Identify which cell holds the provided text, then report its (X, Y) central coordinate. 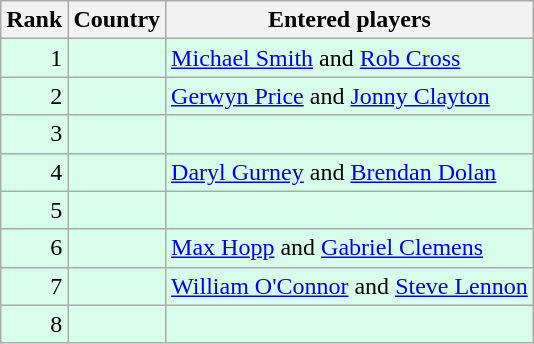
Gerwyn Price and Jonny Clayton (350, 96)
William O'Connor and Steve Lennon (350, 286)
1 (34, 58)
Michael Smith and Rob Cross (350, 58)
8 (34, 324)
Rank (34, 20)
6 (34, 248)
Entered players (350, 20)
5 (34, 210)
3 (34, 134)
Max Hopp and Gabriel Clemens (350, 248)
Country (117, 20)
2 (34, 96)
Daryl Gurney and Brendan Dolan (350, 172)
4 (34, 172)
7 (34, 286)
